Determine the (x, y) coordinate at the center of the cell enclosing the given text.  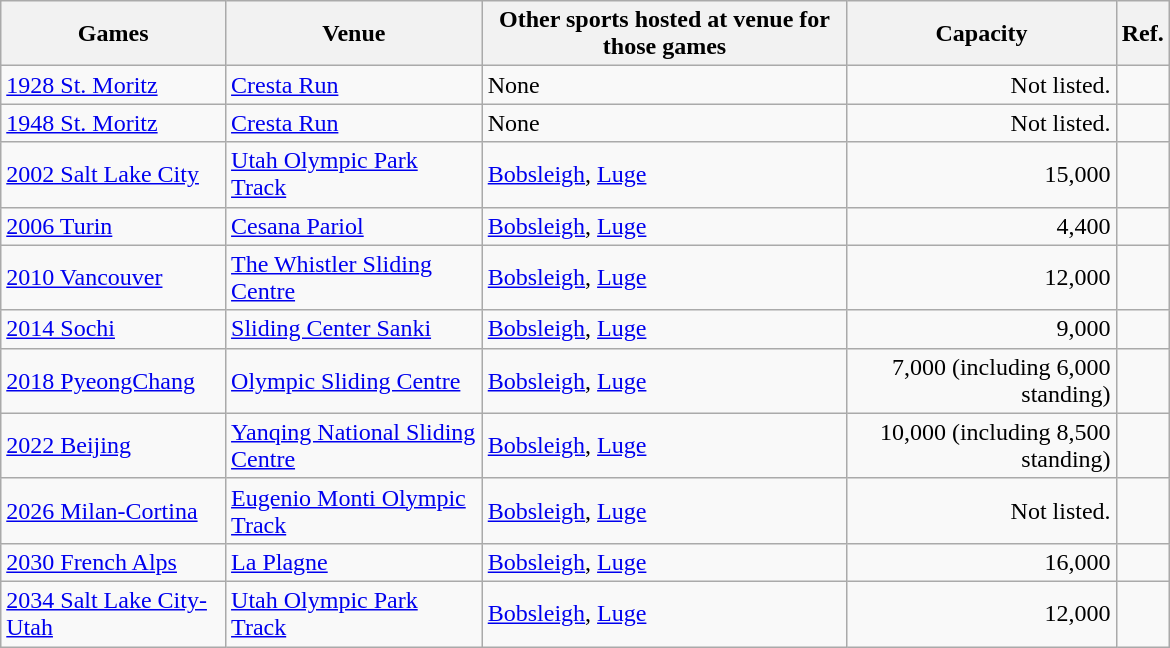
2018 PyeongChang (114, 380)
16,000 (982, 562)
Eugenio Monti Olympic Track (354, 510)
Sliding Center Sanki (354, 329)
Olympic Sliding Centre (354, 380)
2026 Milan-Cortina (114, 510)
2002 Salt Lake City (114, 174)
Cesana Pariol (354, 226)
2006 Turin (114, 226)
2022 Beijing (114, 446)
The Whistler Sliding Centre (354, 278)
2034 Salt Lake City-Utah (114, 614)
2014 Sochi (114, 329)
La Plagne (354, 562)
2030 French Alps (114, 562)
7,000 (including 6,000 standing) (982, 380)
Games (114, 34)
1928 St. Moritz (114, 85)
Venue (354, 34)
Capacity (982, 34)
4,400 (982, 226)
9,000 (982, 329)
Yanqing National Sliding Centre (354, 446)
10,000 (including 8,500 standing) (982, 446)
2010 Vancouver (114, 278)
Other sports hosted at venue for those games (664, 34)
15,000 (982, 174)
1948 St. Moritz (114, 123)
Ref. (1142, 34)
